Identify which cell holds the provided text, then report its [x, y] central coordinate. 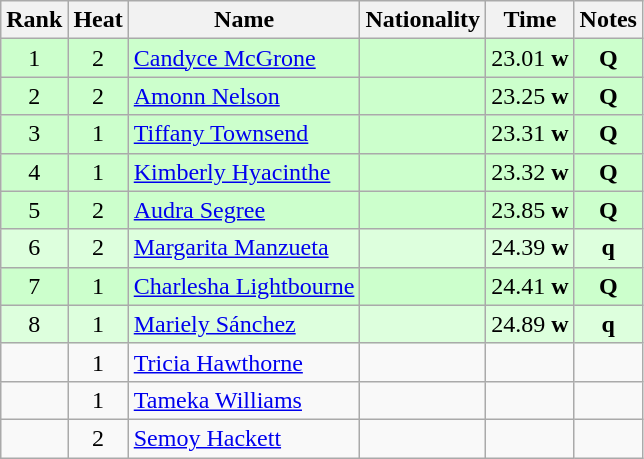
23.01 w [530, 58]
Tameka Williams [244, 400]
Heat [98, 20]
23.25 w [530, 96]
7 [34, 286]
24.39 w [530, 248]
Audra Segree [244, 210]
Time [530, 20]
Charlesha Lightbourne [244, 286]
Candyce McGrone [244, 58]
Tiffany Townsend [244, 134]
3 [34, 134]
Mariely Sánchez [244, 324]
8 [34, 324]
23.85 w [530, 210]
6 [34, 248]
Nationality [423, 20]
Margarita Manzueta [244, 248]
5 [34, 210]
Semoy Hackett [244, 438]
Tricia Hawthorne [244, 362]
23.32 w [530, 172]
Kimberly Hyacinthe [244, 172]
24.89 w [530, 324]
Rank [34, 20]
23.31 w [530, 134]
4 [34, 172]
24.41 w [530, 286]
Notes [608, 20]
Amonn Nelson [244, 96]
Name [244, 20]
